Find where the given text appears and provide that cell's center as (X, Y) coordinate. 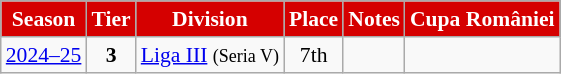
2024–25 (44, 55)
Season (44, 19)
Tier (110, 19)
Cupa României (482, 19)
Notes (374, 19)
3 (110, 55)
Place (314, 19)
7th (314, 55)
Liga III (Seria V) (210, 55)
Division (210, 19)
